Detect which cell encompasses the target text, then output its [x, y] center coordinate. 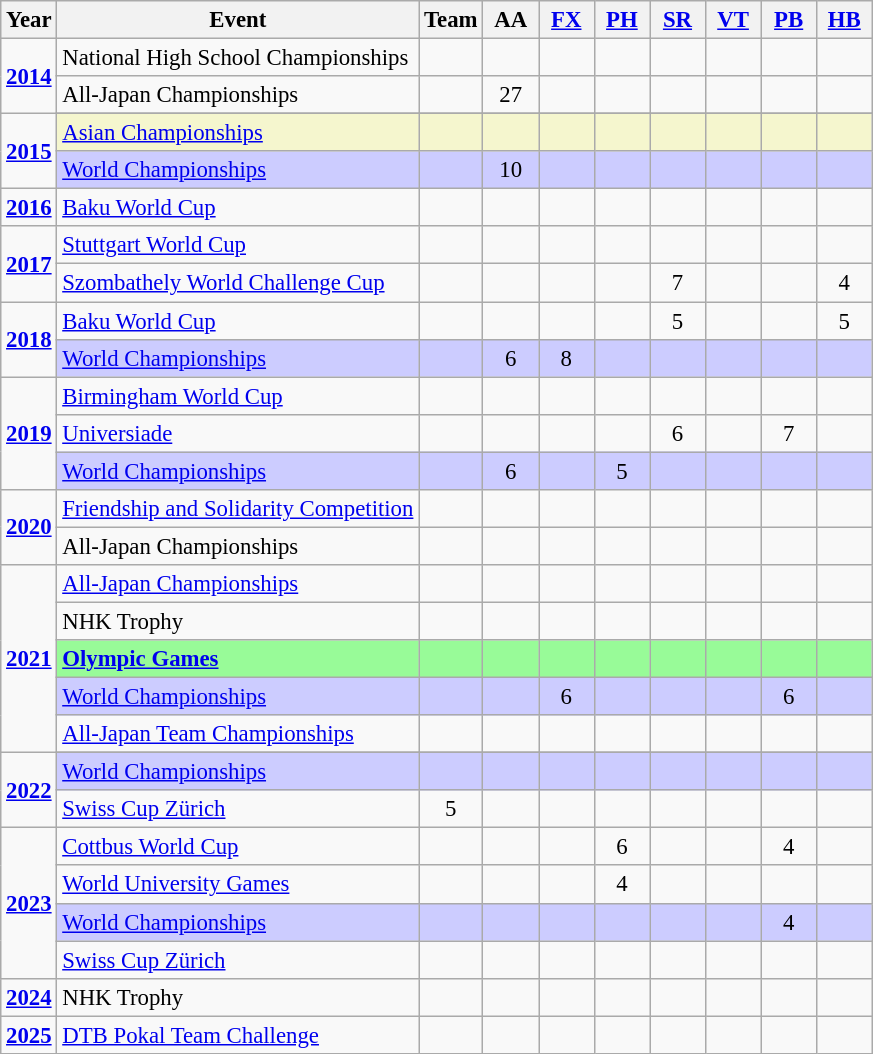
2018 [29, 340]
PH [622, 20]
Event [238, 20]
Szombathely World Challenge Cup [238, 283]
AA [511, 20]
2023 [29, 903]
Cottbus World Cup [238, 847]
10 [511, 170]
27 [511, 95]
2025 [29, 1035]
Asian Championships [238, 133]
2017 [29, 264]
2015 [29, 152]
2024 [29, 997]
Team [451, 20]
2014 [29, 76]
Olympic Games [238, 659]
World University Games [238, 885]
Stuttgart World Cup [238, 245]
SR [678, 20]
VT [733, 20]
PB [789, 20]
FX [566, 20]
2020 [29, 528]
2022 [29, 790]
HB [844, 20]
Universiade [238, 433]
2019 [29, 434]
Year [29, 20]
Birmingham World Cup [238, 396]
DTB Pokal Team Challenge [238, 1035]
8 [566, 358]
2021 [29, 659]
2016 [29, 208]
National High School Championships [238, 58]
Friendship and Solidarity Competition [238, 509]
All-Japan Team Championships [238, 734]
